Detect which cell encompasses the target text, then output its [X, Y] center coordinate. 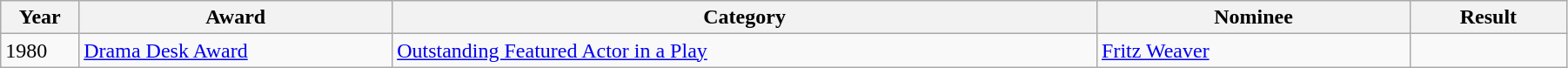
Outstanding Featured Actor in a Play [745, 51]
Drama Desk Award [236, 51]
Result [1488, 17]
Fritz Weaver [1254, 51]
Year [40, 17]
Nominee [1254, 17]
Category [745, 17]
Award [236, 17]
1980 [40, 51]
